Detect which cell encompasses the target text, then output its [x, y] center coordinate. 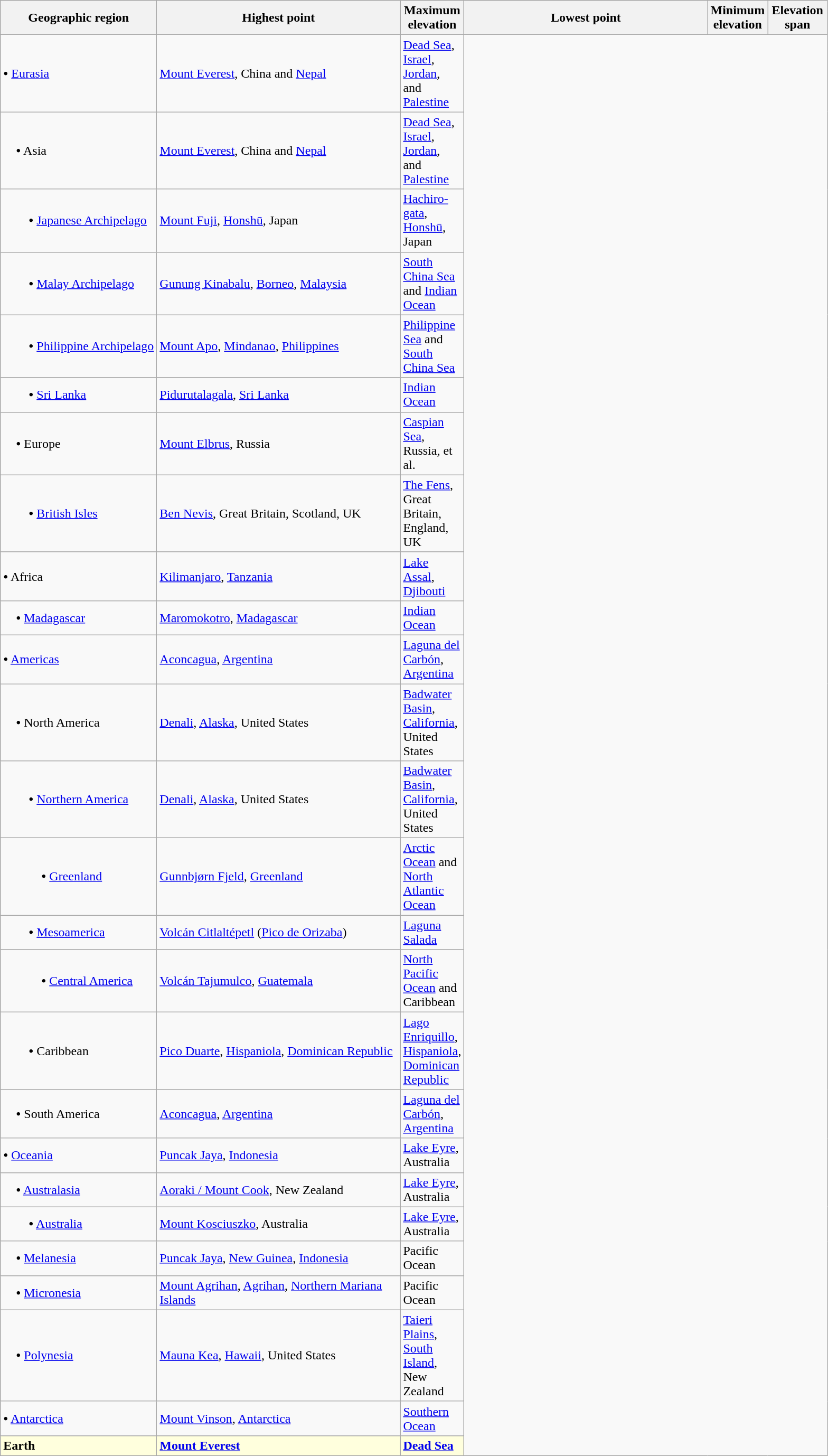
Volcán Tajumulco, Guatemala [279, 981]
⦁ Sri Lanka [79, 395]
⦁ North America [79, 722]
Aoraki / Mount Cook, New Zealand [279, 1189]
⦁ Madagascar [79, 618]
Dead Sea [432, 1445]
Elevation span [797, 18]
Mauna Kea, Hawaii, United States [279, 1355]
⦁ Polynesia [79, 1355]
⦁ Micronesia [79, 1293]
North Pacific Ocean and Caribbean [432, 981]
Gunung Kinabalu, Borneo, Malaysia [279, 283]
⦁ Northern America [79, 800]
⦁ Melanesia [79, 1258]
⦁ Philippine Archipelago [79, 346]
Minimum elevation [738, 18]
⦁ British Isles [79, 513]
South China Sea and Indian Ocean [432, 283]
Volcán Citlaltépetl (Pico de Orizaba) [279, 933]
Geographic region [79, 18]
The Fens, Great Britain, England, UK [432, 513]
⦁ Greenland [79, 877]
⦁ Malay Archipelago [79, 283]
Lake Assal, Djibouti [432, 576]
Arctic Ocean and North Atlantic Ocean [432, 877]
⦁ Africa [79, 576]
Pidurutalagala, Sri Lanka [279, 395]
Lago Enriquillo, Hispaniola, Dominican Republic [432, 1051]
⦁ Antarctica [79, 1419]
Mount Vinson, Antarctica [279, 1419]
⦁ Oceania [79, 1156]
Mount Fuji, Honshū, Japan [279, 221]
Kilimanjaro, Tanzania [279, 576]
⦁ Caribbean [79, 1051]
Caspian Sea, Russia, et al. [432, 444]
Mount Agrihan, Agrihan, Northern Mariana Islands [279, 1293]
Mount Everest [279, 1445]
⦁ Europe [79, 444]
Puncak Jaya, New Guinea, Indonesia [279, 1258]
Mount Kosciuszko, Australia [279, 1224]
⦁ Australia [79, 1224]
Philippine Sea and South China Sea [432, 346]
Mount Elbrus, Russia [279, 444]
⦁ Asia [79, 151]
Laguna Salada [432, 933]
⦁ Eurasia [79, 73]
Ben Nevis, Great Britain, Scotland, UK [279, 513]
⦁ Australasia [79, 1189]
⦁ Japanese Archipelago [79, 221]
⦁ South America [79, 1114]
Puncak Jaya, Indonesia [279, 1156]
Hachiro-gata, Honshū, Japan [432, 221]
Highest point [279, 18]
Mount Apo, Mindanao, Philippines [279, 346]
Taieri Plains, South Island, New Zealand [432, 1355]
Pico Duarte, Hispaniola, Dominican Republic [279, 1051]
⦁ Americas [79, 659]
Lowest point [586, 18]
Earth [79, 1445]
Maximum elevation [432, 18]
Southern Ocean [432, 1419]
⦁ Central America [79, 981]
⦁ Mesoamerica [79, 933]
Gunnbjørn Fjeld, Greenland [279, 877]
Maromokotro, Madagascar [279, 618]
